Return [x, y] of the center of cell containing provided text 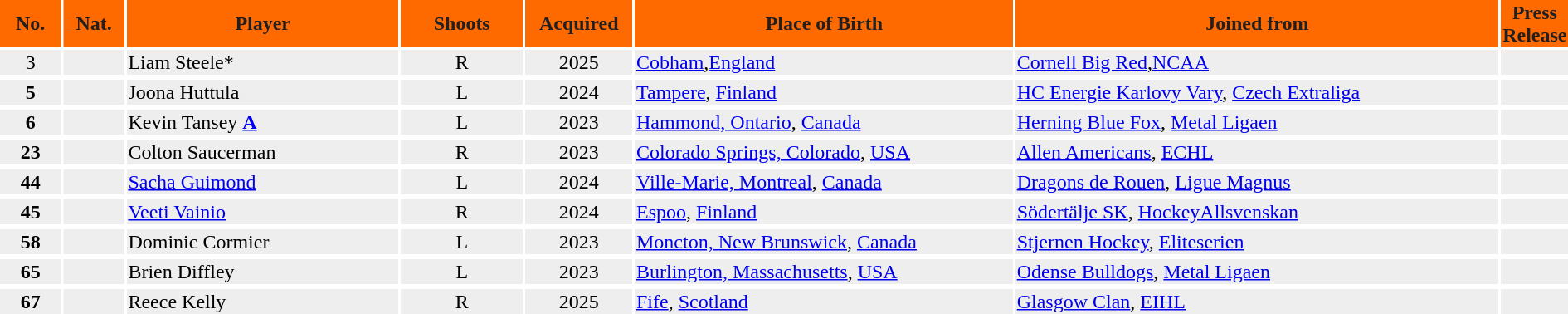
Dragons de Rouen, Ligue Magnus [1257, 182]
Cobham,England [824, 62]
Herning Blue Fox, Metal Ligaen [1257, 122]
45 [30, 212]
44 [30, 182]
Fife, Scotland [824, 302]
Nat. [94, 23]
Ville-Marie, Montreal, Canada [824, 182]
Moncton, New Brunswick, Canada [824, 242]
Allen Americans, ECHL [1257, 152]
Player [263, 23]
Liam Steele* [263, 62]
Tampere, Finland [824, 92]
No. [30, 23]
Hammond, Ontario, Canada [824, 122]
Glasgow Clan, EIHL [1257, 302]
HC Energie Karlovy Vary, Czech Extraliga [1257, 92]
65 [30, 272]
Place of Birth [824, 23]
Burlington, Massachusetts, USA [824, 272]
Colorado Springs, Colorado, USA [824, 152]
58 [30, 242]
Stjernen Hockey, Eliteserien [1257, 242]
Reece Kelly [263, 302]
6 [30, 122]
Sacha Guimond [263, 182]
Södertälje SK, HockeyAllsvenskan [1257, 212]
Brien Diffley [263, 272]
Dominic Cormier [263, 242]
Acquired [579, 23]
23 [30, 152]
Espoo, Finland [824, 212]
67 [30, 302]
Press Release [1535, 23]
Kevin Tansey A [263, 122]
Shoots [461, 23]
3 [30, 62]
Cornell Big Red,NCAA [1257, 62]
Veeti Vainio [263, 212]
5 [30, 92]
Joona Huttula [263, 92]
Colton Saucerman [263, 152]
Joined from [1257, 23]
Odense Bulldogs, Metal Ligaen [1257, 272]
